Identify which cell holds the provided text, then report its [X, Y] central coordinate. 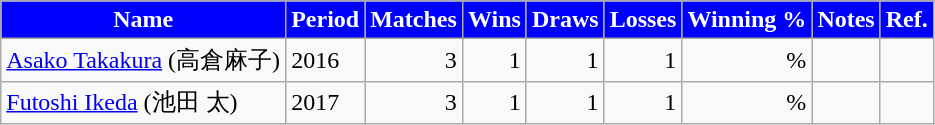
Draws [565, 20]
Losses [643, 20]
2017 [326, 102]
Name [144, 20]
Futoshi Ikeda (池田 太) [144, 102]
Notes [846, 20]
Ref. [906, 20]
Asako Takakura (高倉麻子) [144, 60]
Matches [414, 20]
Wins [494, 20]
Period [326, 20]
Winning % [747, 20]
2016 [326, 60]
